For the text-containing cell, return its midpoint in (x, y) coordinate format. 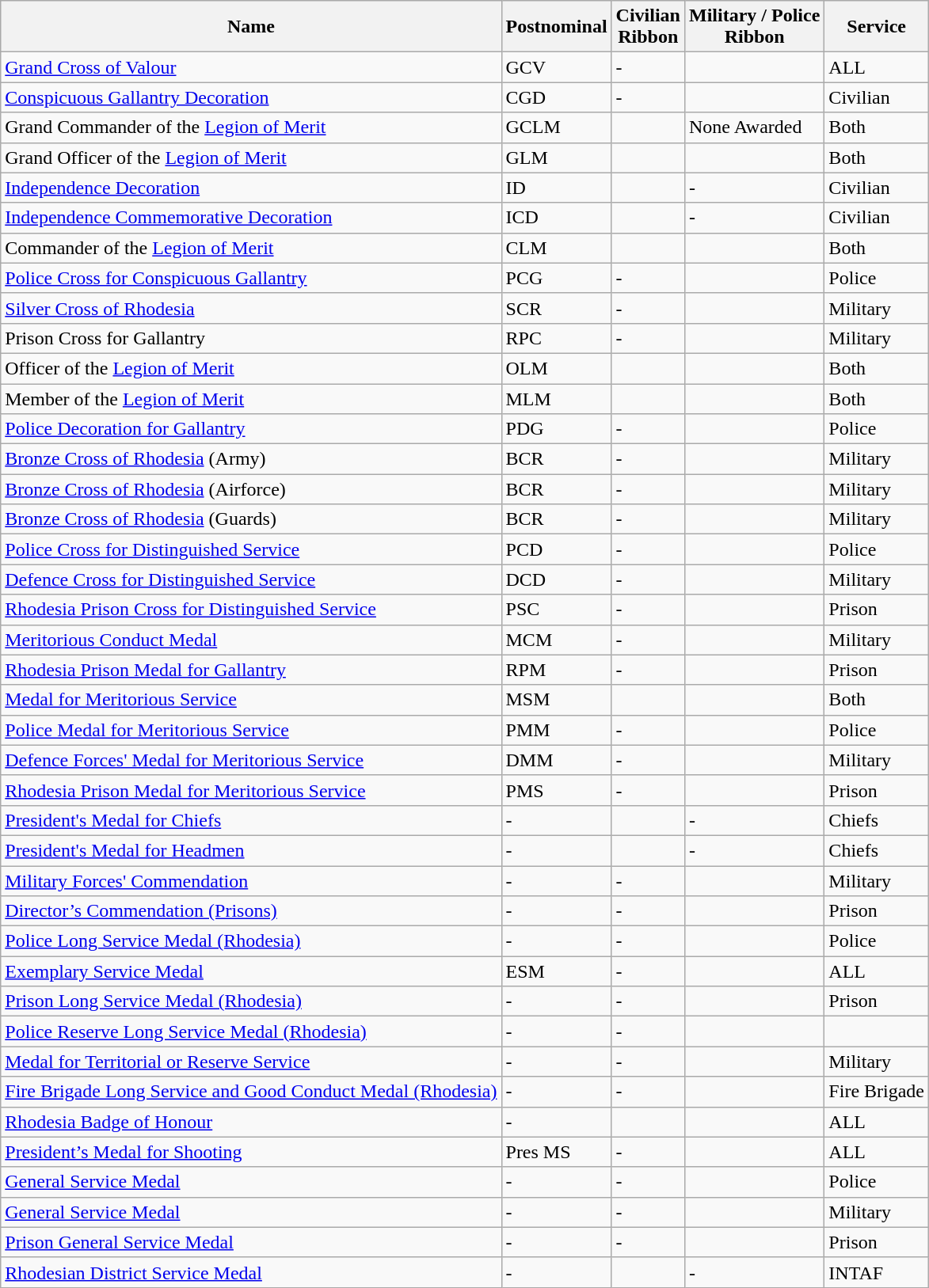
DMM (556, 760)
RPC (556, 338)
MSM (556, 700)
ID (556, 188)
Medal for Meritorious Service (251, 700)
PSC (556, 610)
Postnominal (556, 27)
Military Forces' Commendation (251, 881)
INTAF (877, 1272)
Director’s Commendation (Prisons) (251, 911)
Officer of the Legion of Merit (251, 368)
Pres MS (556, 1152)
Police Cross for Distinguished Service (251, 549)
CLM (556, 248)
Grand Cross of Valour (251, 67)
MCM (556, 640)
Medal for Territorial or Reserve Service (251, 1062)
Independence Commemorative Decoration (251, 218)
Rhodesia Prison Medal for Meritorious Service (251, 790)
Rhodesia Prison Cross for Distinguished Service (251, 610)
Conspicuous Gallantry Decoration (251, 97)
Grand Officer of the Legion of Merit (251, 158)
President's Medal for Headmen (251, 850)
Member of the Legion of Merit (251, 398)
RPM (556, 670)
SCR (556, 308)
Fire Brigade (877, 1092)
Prison Long Service Medal (Rhodesia) (251, 1001)
Bronze Cross of Rhodesia (Airforce) (251, 489)
ESM (556, 971)
Defence Forces' Medal for Meritorious Service (251, 760)
Commander of the Legion of Merit (251, 248)
CGD (556, 97)
Police Medal for Meritorious Service (251, 730)
Bronze Cross of Rhodesia (Army) (251, 459)
Grand Commander of the Legion of Merit (251, 127)
GCLM (556, 127)
Police Long Service Medal (Rhodesia) (251, 941)
OLM (556, 368)
GLM (556, 158)
PCG (556, 278)
Bronze Cross of Rhodesia (Guards) (251, 519)
Exemplary Service Medal (251, 971)
Prison General Service Medal (251, 1242)
PMS (556, 790)
PDG (556, 429)
Prison Cross for Gallantry (251, 338)
Meritorious Conduct Medal (251, 640)
Police Reserve Long Service Medal (Rhodesia) (251, 1032)
President's Medal for Chiefs (251, 820)
Rhodesia Badge of Honour (251, 1122)
MLM (556, 398)
President’s Medal for Shooting (251, 1152)
Police Cross for Conspicuous Gallantry (251, 278)
None Awarded (754, 127)
PMM (556, 730)
Fire Brigade Long Service and Good Conduct Medal (Rhodesia) (251, 1092)
Silver Cross of Rhodesia (251, 308)
DCD (556, 579)
Rhodesia Prison Medal for Gallantry (251, 670)
Service (877, 27)
GCV (556, 67)
Defence Cross for Distinguished Service (251, 579)
PCD (556, 549)
Name (251, 27)
Military / PoliceRibbon (754, 27)
CivilianRibbon (648, 27)
Police Decoration for Gallantry (251, 429)
Rhodesian District Service Medal (251, 1272)
Independence Decoration (251, 188)
ICD (556, 218)
